From the cell containing the given text, extract its center point as (x, y) coordinate. 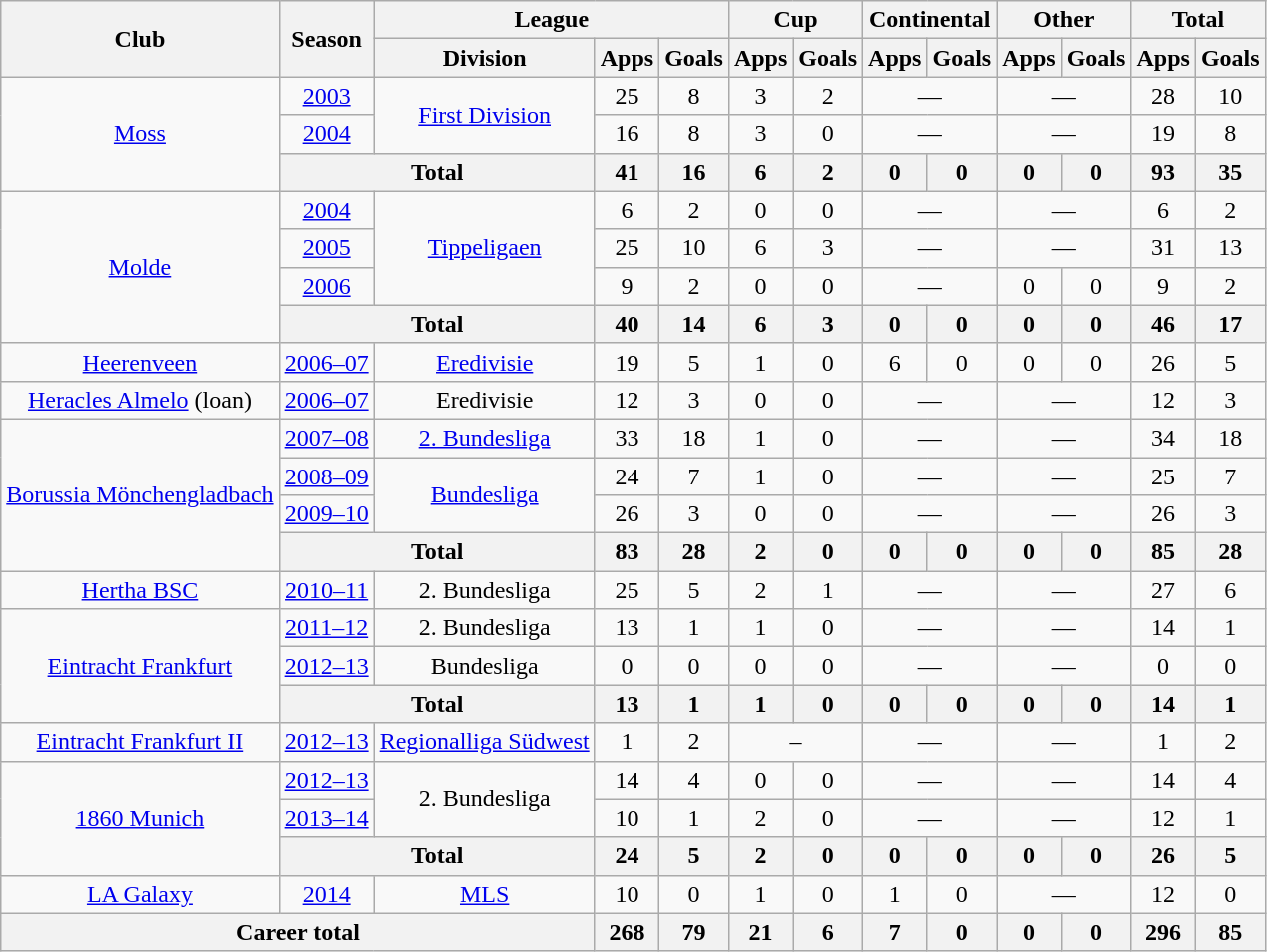
2006 (326, 286)
296 (1163, 932)
2008–09 (326, 476)
League (552, 20)
Heracles Almelo (loan) (140, 400)
Regionalliga Südwest (484, 742)
2003 (326, 96)
Hertha BSC (140, 590)
Career total (298, 932)
31 (1163, 248)
Eintracht Frankfurt II (140, 742)
79 (694, 932)
Cup (795, 20)
Borussia Mönchengladbach (140, 494)
21 (760, 932)
MLS (484, 894)
Other (1064, 20)
268 (627, 932)
46 (1163, 324)
2014 (326, 894)
2009–10 (326, 514)
LA Galaxy (140, 894)
– (795, 742)
34 (1163, 438)
Continental (930, 20)
Season (326, 39)
2007–08 (326, 438)
Division (484, 58)
33 (627, 438)
40 (627, 324)
27 (1163, 590)
Heerenveen (140, 362)
2010–11 (326, 590)
2013–14 (326, 818)
Molde (140, 267)
41 (627, 172)
Tippeligaen (484, 248)
Eintracht Frankfurt (140, 666)
Moss (140, 134)
35 (1230, 172)
Club (140, 39)
2011–12 (326, 628)
First Division (484, 115)
1860 Munich (140, 818)
17 (1230, 324)
93 (1163, 172)
83 (627, 552)
2005 (326, 248)
